Return (X, Y) of the center of cell containing provided text 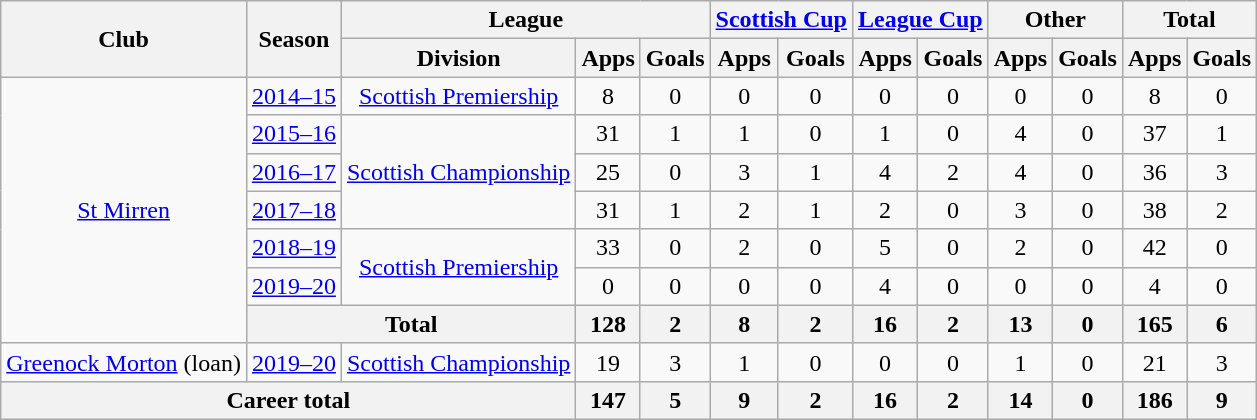
2015–16 (294, 134)
42 (1154, 248)
2017–18 (294, 210)
186 (1154, 400)
14 (1020, 400)
19 (608, 362)
6 (1222, 324)
25 (608, 172)
Scottish Cup (781, 20)
147 (608, 400)
2014–15 (294, 96)
2016–17 (294, 172)
165 (1154, 324)
Career total (288, 400)
21 (1154, 362)
League Cup (920, 20)
Season (294, 39)
Club (124, 39)
St Mirren (124, 210)
37 (1154, 134)
36 (1154, 172)
Division (458, 58)
League (526, 20)
33 (608, 248)
2018–19 (294, 248)
Other (1055, 20)
13 (1020, 324)
128 (608, 324)
38 (1154, 210)
Greenock Morton (loan) (124, 362)
